Pinpoint the cell where the given text exists, returning its [x, y] midpoint coordinate. 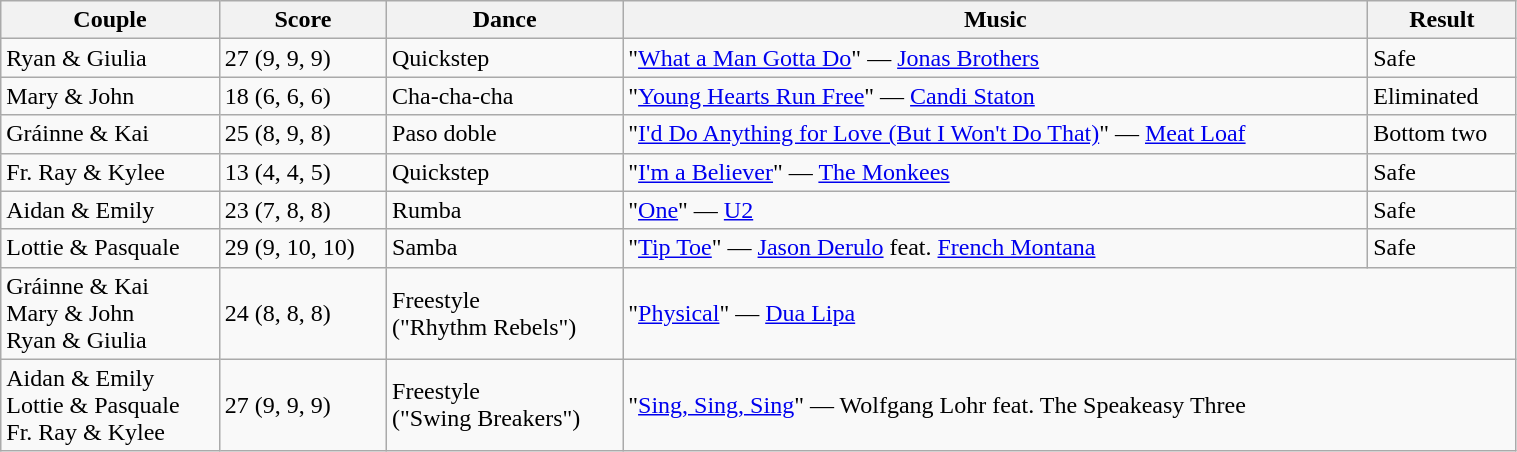
Aidan & EmilyLottie & PasqualeFr. Ray & Kylee [110, 405]
Gráinne & Kai [110, 134]
"Young Hearts Run Free" — Candi Staton [996, 96]
"I'd Do Anything for Love (But I Won't Do That)" — Meat Loaf [996, 134]
Fr. Ray & Kylee [110, 172]
"What a Man Gotta Do" — Jonas Brothers [996, 58]
Mary & John [110, 96]
24 (8, 8, 8) [302, 313]
Score [302, 20]
Bottom two [1442, 134]
"Sing, Sing, Sing" — Wolfgang Lohr feat. The Speakeasy Three [1070, 405]
"One" — U2 [996, 210]
29 (9, 10, 10) [302, 248]
Cha-cha-cha [505, 96]
Freestyle("Swing Breakers") [505, 405]
23 (7, 8, 8) [302, 210]
25 (8, 9, 8) [302, 134]
Couple [110, 20]
Samba [505, 248]
Aidan & Emily [110, 210]
Eliminated [1442, 96]
"I'm a Believer" — The Monkees [996, 172]
Result [1442, 20]
18 (6, 6, 6) [302, 96]
"Tip Toe" — Jason Derulo feat. French Montana [996, 248]
Lottie & Pasquale [110, 248]
Music [996, 20]
Rumba [505, 210]
13 (4, 4, 5) [302, 172]
Freestyle("Rhythm Rebels") [505, 313]
Dance [505, 20]
Ryan & Giulia [110, 58]
"Physical" — Dua Lipa [1070, 313]
Gráinne & KaiMary & JohnRyan & Giulia [110, 313]
Paso doble [505, 134]
